Provide the (X, Y) coordinate of the cell's center where the given text is located.  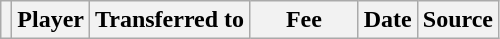
Source (458, 20)
Transferred to (170, 20)
Fee (304, 20)
Date (388, 20)
Player (51, 20)
